Identify which cell holds the provided text, then report its (X, Y) central coordinate. 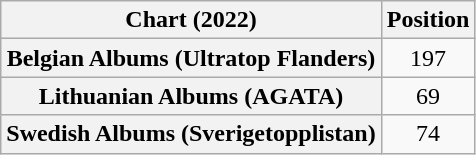
74 (428, 134)
Chart (2022) (191, 20)
Lithuanian Albums (AGATA) (191, 96)
197 (428, 58)
Belgian Albums (Ultratop Flanders) (191, 58)
69 (428, 96)
Position (428, 20)
Swedish Albums (Sverigetopplistan) (191, 134)
